Capture the cell that displays the provided text and extract its (x, y) central coordinate. 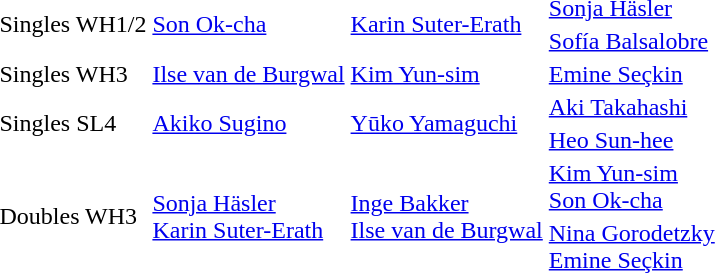
Yūko Yamaguchi (446, 124)
Akiko Sugino (248, 124)
Kim Yun-sim (446, 74)
Ilse van de Burgwal (248, 74)
